Identify which cell holds the provided text, then report its [x, y] central coordinate. 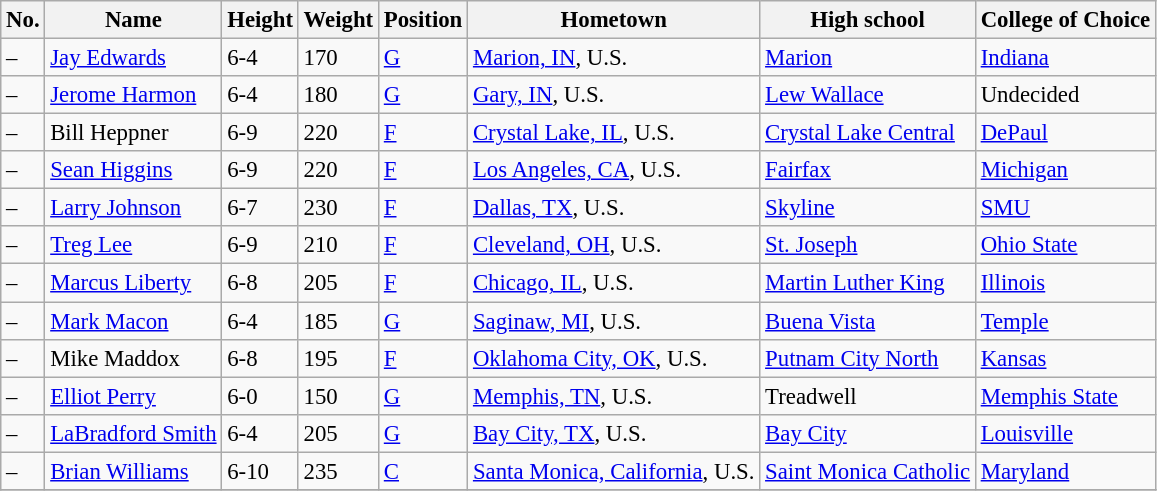
No. [23, 20]
Lew Wallace [868, 95]
Martin Luther King [868, 283]
6-7 [260, 208]
6-10 [260, 471]
210 [338, 245]
Height [260, 20]
6-0 [260, 396]
Bill Heppner [134, 133]
Fairfax [868, 170]
Bay City [868, 433]
Cleveland, OH, U.S. [614, 245]
Memphis, TN, U.S. [614, 396]
Indiana [1065, 58]
Weight [338, 20]
Mark Macon [134, 321]
Elliot Perry [134, 396]
C [424, 471]
180 [338, 95]
Illinois [1065, 283]
Gary, IN, U.S. [614, 95]
Name [134, 20]
Crystal Lake Central [868, 133]
Saginaw, MI, U.S. [614, 321]
Brian Williams [134, 471]
DePaul [1065, 133]
185 [338, 321]
Michigan [1065, 170]
Larry Johnson [134, 208]
Chicago, IL, U.S. [614, 283]
Crystal Lake, IL, U.S. [614, 133]
Treadwell [868, 396]
Ohio State [1065, 245]
Los Angeles, CA, U.S. [614, 170]
Maryland [1065, 471]
Position [424, 20]
Mike Maddox [134, 358]
Treg Lee [134, 245]
SMU [1065, 208]
235 [338, 471]
Marion, IN, U.S. [614, 58]
Jerome Harmon [134, 95]
Sean Higgins [134, 170]
Hometown [614, 20]
LaBradford Smith [134, 433]
Bay City, TX, U.S. [614, 433]
Dallas, TX, U.S. [614, 208]
170 [338, 58]
Louisville [1065, 433]
230 [338, 208]
Marion [868, 58]
Skyline [868, 208]
Santa Monica, California, U.S. [614, 471]
195 [338, 358]
St. Joseph [868, 245]
Kansas [1065, 358]
Putnam City North [868, 358]
150 [338, 396]
Undecided [1065, 95]
Memphis State [1065, 396]
Saint Monica Catholic [868, 471]
Marcus Liberty [134, 283]
Oklahoma City, OK, U.S. [614, 358]
Jay Edwards [134, 58]
Temple [1065, 321]
High school [868, 20]
College of Choice [1065, 20]
Buena Vista [868, 321]
